Find where the given text appears and provide that cell's center as [x, y] coordinate. 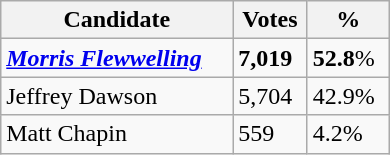
Votes [270, 20]
Morris Flewwelling [117, 58]
4.2% [348, 134]
559 [270, 134]
42.9% [348, 96]
Candidate [117, 20]
% [348, 20]
52.8% [348, 58]
Jeffrey Dawson [117, 96]
5,704 [270, 96]
Matt Chapin [117, 134]
7,019 [270, 58]
